From the cell containing the given text, extract its center point as [x, y] coordinate. 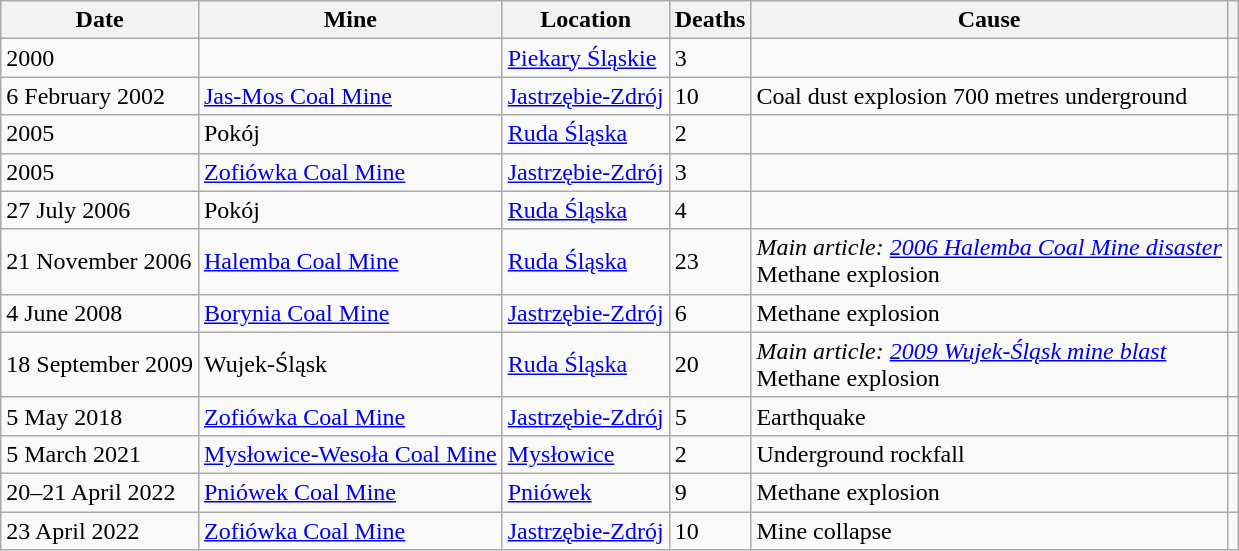
Earthquake [989, 416]
2000 [100, 58]
Mine [350, 20]
Coal dust explosion 700 metres underground [989, 96]
5 [710, 416]
Wujek-Śląsk [350, 364]
Underground rockfall [989, 454]
20–21 April 2022 [100, 492]
Borynia Coal Mine [350, 313]
Cause [989, 20]
Mysłowice [586, 454]
5 May 2018 [100, 416]
Location [586, 20]
21 November 2006 [100, 262]
4 June 2008 [100, 313]
Date [100, 20]
Mysłowice-Wesoła Coal Mine [350, 454]
18 September 2009 [100, 364]
6 [710, 313]
Main article: 2009 Wujek-Śląsk mine blastMethane explosion [989, 364]
Piekary Śląskie [586, 58]
Pniówek [586, 492]
20 [710, 364]
27 July 2006 [100, 210]
Pniówek Coal Mine [350, 492]
Mine collapse [989, 531]
Deaths [710, 20]
Main article: 2006 Halemba Coal Mine disasterMethane explosion [989, 262]
9 [710, 492]
23 April 2022 [100, 531]
6 February 2002 [100, 96]
5 March 2021 [100, 454]
Jas-Mos Coal Mine [350, 96]
4 [710, 210]
23 [710, 262]
Halemba Coal Mine [350, 262]
